Return the (x, y) coordinate for the center point of the cell that contains the specified text.  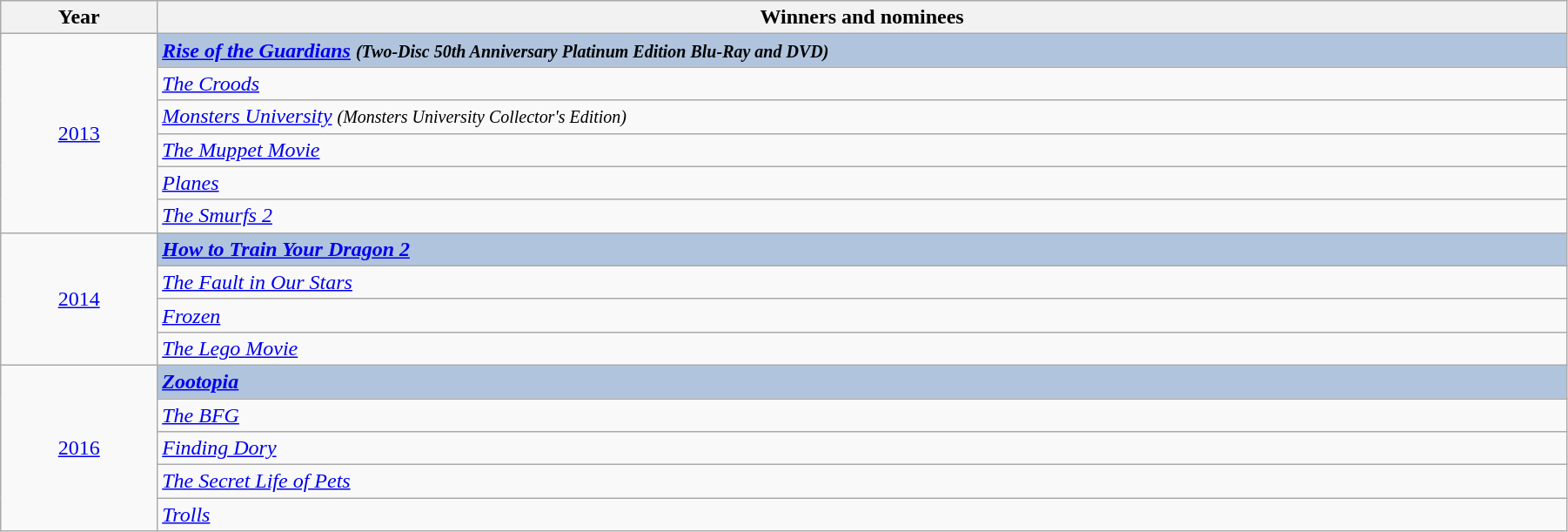
Zootopia (862, 381)
The Lego Movie (862, 348)
The Croods (862, 84)
Planes (862, 183)
The BFG (862, 415)
Trolls (862, 515)
Year (79, 17)
Frozen (862, 315)
The Smurfs 2 (862, 216)
2014 (79, 299)
The Muppet Movie (862, 150)
Winners and nominees (862, 17)
2016 (79, 448)
How to Train Your Dragon 2 (862, 249)
2013 (79, 133)
The Fault in Our Stars (862, 282)
Finding Dory (862, 448)
Rise of the Guardians (Two-Disc 50th Anniversary Platinum Edition Blu-Ray and DVD) (862, 51)
The Secret Life of Pets (862, 481)
Monsters University (Monsters University Collector's Edition) (862, 117)
